For the text-containing cell, return its midpoint in [X, Y] coordinate format. 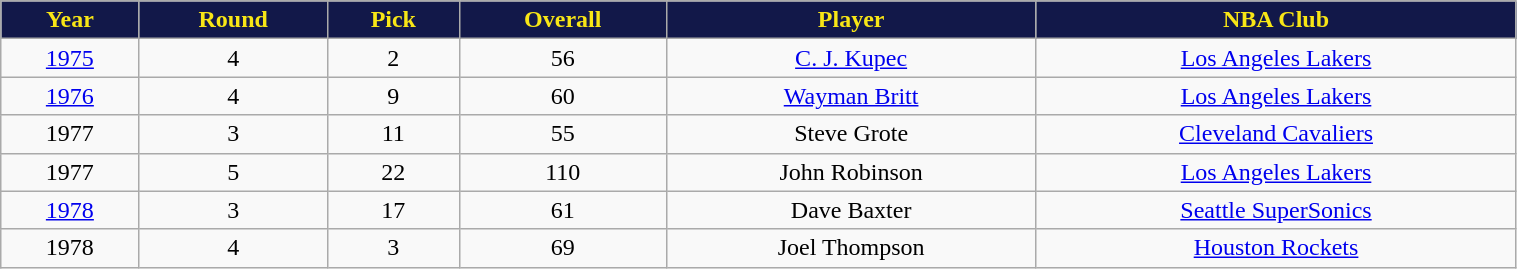
2 [393, 58]
55 [562, 134]
Houston Rockets [1276, 248]
110 [562, 172]
1976 [70, 96]
Round [233, 20]
Seattle SuperSonics [1276, 210]
John Robinson [851, 172]
1975 [70, 58]
Steve Grote [851, 134]
Dave Baxter [851, 210]
Pick [393, 20]
Overall [562, 20]
56 [562, 58]
C. J. Kupec [851, 58]
Year [70, 20]
9 [393, 96]
22 [393, 172]
17 [393, 210]
Cleveland Cavaliers [1276, 134]
Joel Thompson [851, 248]
5 [233, 172]
61 [562, 210]
11 [393, 134]
NBA Club [1276, 20]
Player [851, 20]
Wayman Britt [851, 96]
69 [562, 248]
60 [562, 96]
